Detect which cell encompasses the target text, then output its (X, Y) center coordinate. 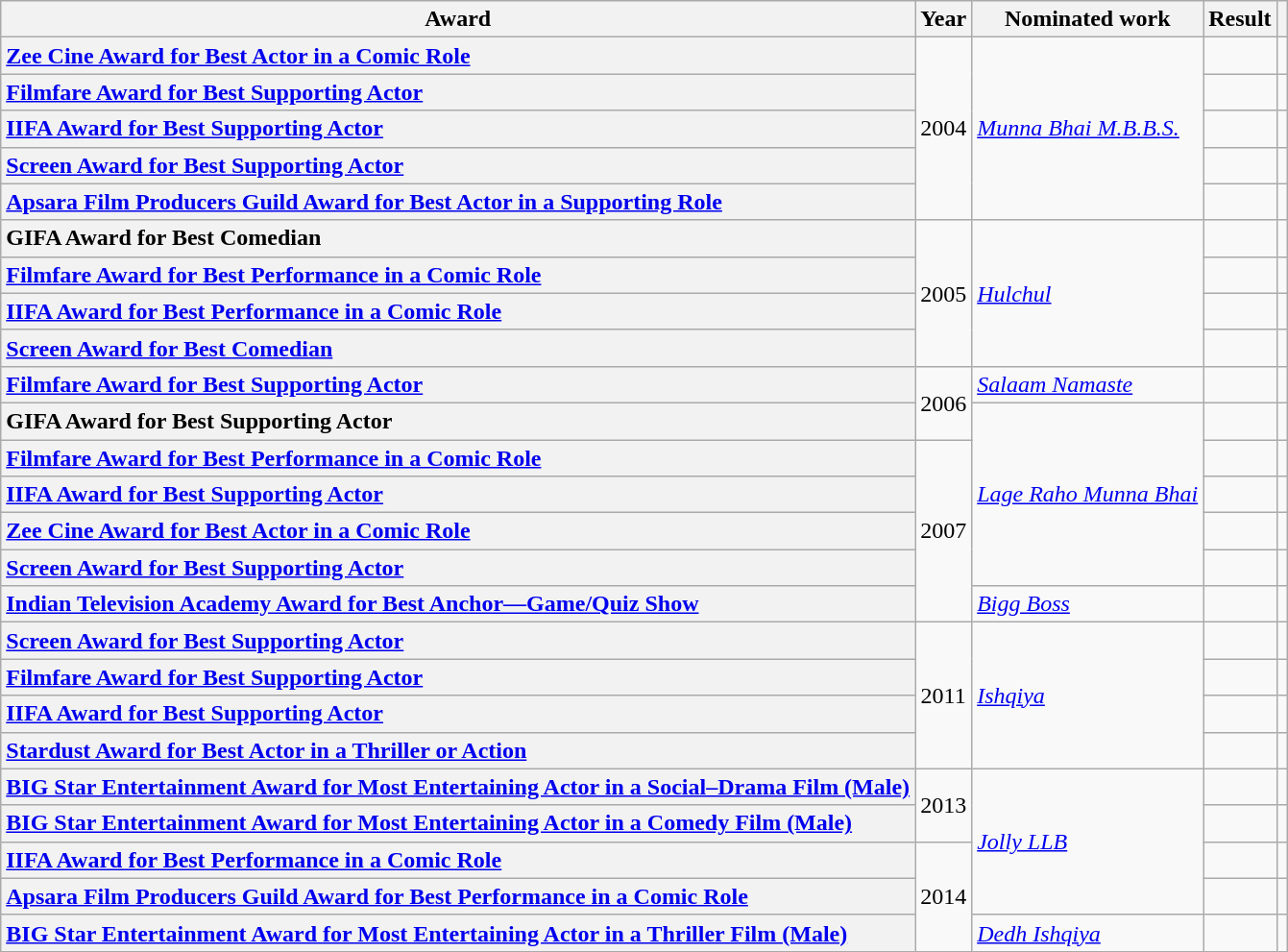
Dedh Ishqiya (1087, 933)
2007 (943, 531)
Indian Television Academy Award for Best Anchor—Game/Quiz Show (458, 604)
Year (943, 19)
Award (458, 19)
Nominated work (1087, 19)
Ishqiya (1087, 696)
Stardust Award for Best Actor in a Thriller or Action (458, 750)
Result (1240, 19)
Lage Raho Munna Bhai (1087, 494)
Bigg Boss (1087, 604)
2014 (943, 896)
BIG Star Entertainment Award for Most Entertaining Actor in a Thriller Film (Male) (458, 933)
Screen Award for Best Comedian (458, 348)
BIG Star Entertainment Award for Most Entertaining Actor in a Comedy Film (Male) (458, 823)
GIFA Award for Best Supporting Actor (458, 421)
2011 (943, 696)
2004 (943, 129)
Hulchul (1087, 293)
2013 (943, 805)
Salaam Namaste (1087, 384)
Apsara Film Producers Guild Award for Best Performance in a Comic Role (458, 896)
GIFA Award for Best Comedian (458, 238)
2005 (943, 293)
Apsara Film Producers Guild Award for Best Actor in a Supporting Role (458, 202)
Jolly LLB (1087, 842)
BIG Star Entertainment Award for Most Entertaining Actor in a Social–Drama Film (Male) (458, 787)
2006 (943, 403)
Munna Bhai M.B.B.S. (1087, 129)
